Find where the given text appears and provide that cell's center as (x, y) coordinate. 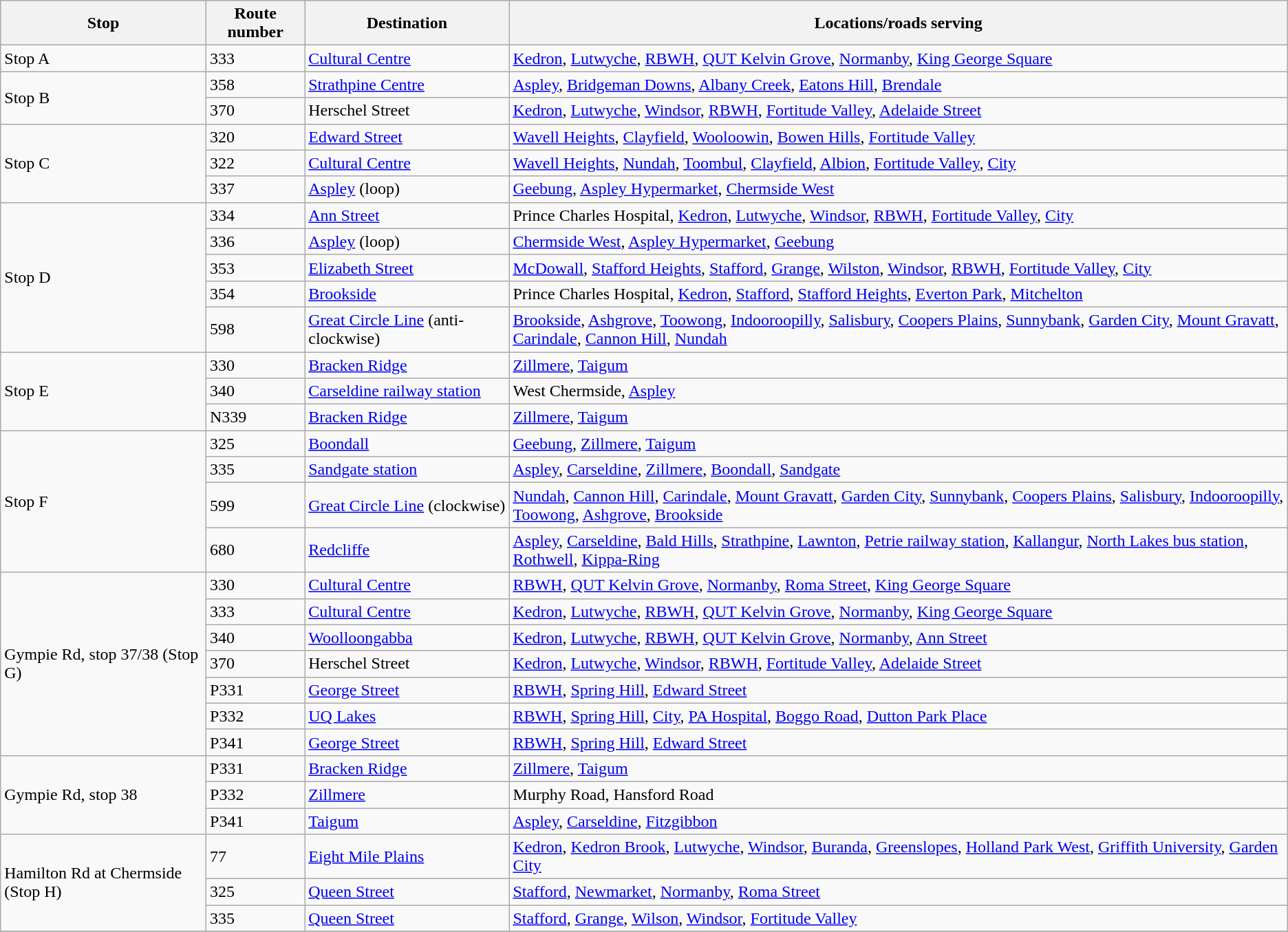
Prince Charles Hospital, Kedron, Lutwyche, Windsor, RBWH, Fortitude Valley, City (899, 215)
Wavell Heights, Nundah, Toombul, Clayfield, Albion, Fortitude Valley, City (899, 163)
Aspley, Bridgeman Downs, Albany Creek, Eatons Hill, Brendale (899, 85)
353 (256, 268)
Nundah, Cannon Hill, Carindale, Mount Gravatt, Garden City, Sunnybank, Coopers Plains, Salisbury, Indooroopilly, Toowong, Ashgrove, Brookside (899, 505)
Stop E (103, 391)
358 (256, 85)
Stop C (103, 163)
Route number (256, 23)
Locations/roads serving (899, 23)
Stafford, Newmarket, Normanby, Roma Street (899, 892)
Murphy Road, Hansford Road (899, 794)
N339 (256, 418)
Great Circle Line (anti-clockwise) (407, 329)
Elizabeth Street (407, 268)
Taigum (407, 821)
Prince Charles Hospital, Kedron, Stafford, Stafford Heights, Everton Park, Mitchelton (899, 294)
Ann Street (407, 215)
Gympie Rd, stop 38 (103, 794)
Wavell Heights, Clayfield, Wooloowin, Bowen Hills, Fortitude Valley (899, 137)
Stop D (103, 277)
Redcliffe (407, 550)
Edward Street (407, 137)
Aspley, Carseldine, Zillmere, Boondall, Sandgate (899, 470)
77 (256, 857)
Boondall (407, 444)
Gympie Rd, stop 37/38 (Stop G) (103, 664)
UQ Lakes (407, 716)
599 (256, 505)
Stop F (103, 501)
322 (256, 163)
Sandgate station (407, 470)
680 (256, 550)
Stafford, Grange, Wilson, Windsor, Fortitude Valley (899, 918)
Geebung, Aspley Hypermarket, Chermside West (899, 189)
Geebung, Zillmere, Taigum (899, 444)
Woolloongabba (407, 638)
Stop A (103, 58)
Chermside West, Aspley Hypermarket, Geebung (899, 241)
Hamilton Rd at Chermside (Stop H) (103, 883)
334 (256, 215)
Eight Mile Plains (407, 857)
West Chermside, Aspley (899, 391)
337 (256, 189)
Great Circle Line (clockwise) (407, 505)
RBWH, QUT Kelvin Grove, Normanby, Roma Street, King George Square (899, 585)
336 (256, 241)
Zillmere (407, 794)
Carseldine railway station (407, 391)
320 (256, 137)
Aspley, Carseldine, Fitzgibbon (899, 821)
Stop B (103, 98)
Kedron, Lutwyche, RBWH, QUT Kelvin Grove, Normanby, Ann Street (899, 638)
Strathpine Centre (407, 85)
Stop (103, 23)
Aspley, Carseldine, Bald Hills, Strathpine, Lawnton, Petrie railway station, Kallangur, North Lakes bus station, Rothwell, Kippa-Ring (899, 550)
RBWH, Spring Hill, City, PA Hospital, Boggo Road, Dutton Park Place (899, 716)
354 (256, 294)
Kedron, Kedron Brook, Lutwyche, Windsor, Buranda, Greenslopes, Holland Park West, Griffith University, Garden City (899, 857)
Destination (407, 23)
Brookside, Ashgrove, Toowong, Indooroopilly, Salisbury, Coopers Plains, Sunnybank, Garden City, Mount Gravatt, Carindale, Cannon Hill, Nundah (899, 329)
Brookside (407, 294)
598 (256, 329)
McDowall, Stafford Heights, Stafford, Grange, Wilston, Windsor, RBWH, Fortitude Valley, City (899, 268)
